Find where the given text appears and provide that cell's center as (X, Y) coordinate. 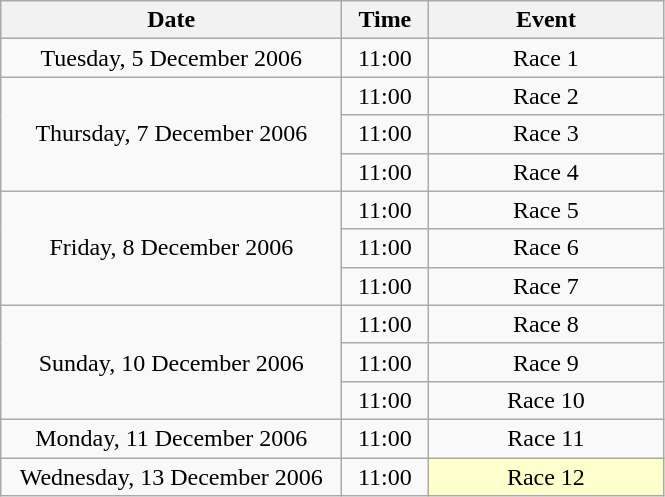
Race 1 (546, 58)
Tuesday, 5 December 2006 (172, 58)
Race 10 (546, 400)
Race 5 (546, 210)
Thursday, 7 December 2006 (172, 134)
Race 7 (546, 286)
Time (385, 20)
Date (172, 20)
Friday, 8 December 2006 (172, 248)
Race 3 (546, 134)
Race 9 (546, 362)
Wednesday, 13 December 2006 (172, 477)
Race 6 (546, 248)
Event (546, 20)
Race 12 (546, 477)
Race 11 (546, 438)
Race 8 (546, 324)
Race 4 (546, 172)
Sunday, 10 December 2006 (172, 362)
Race 2 (546, 96)
Monday, 11 December 2006 (172, 438)
